Capture the cell that displays the provided text and extract its [x, y] central coordinate. 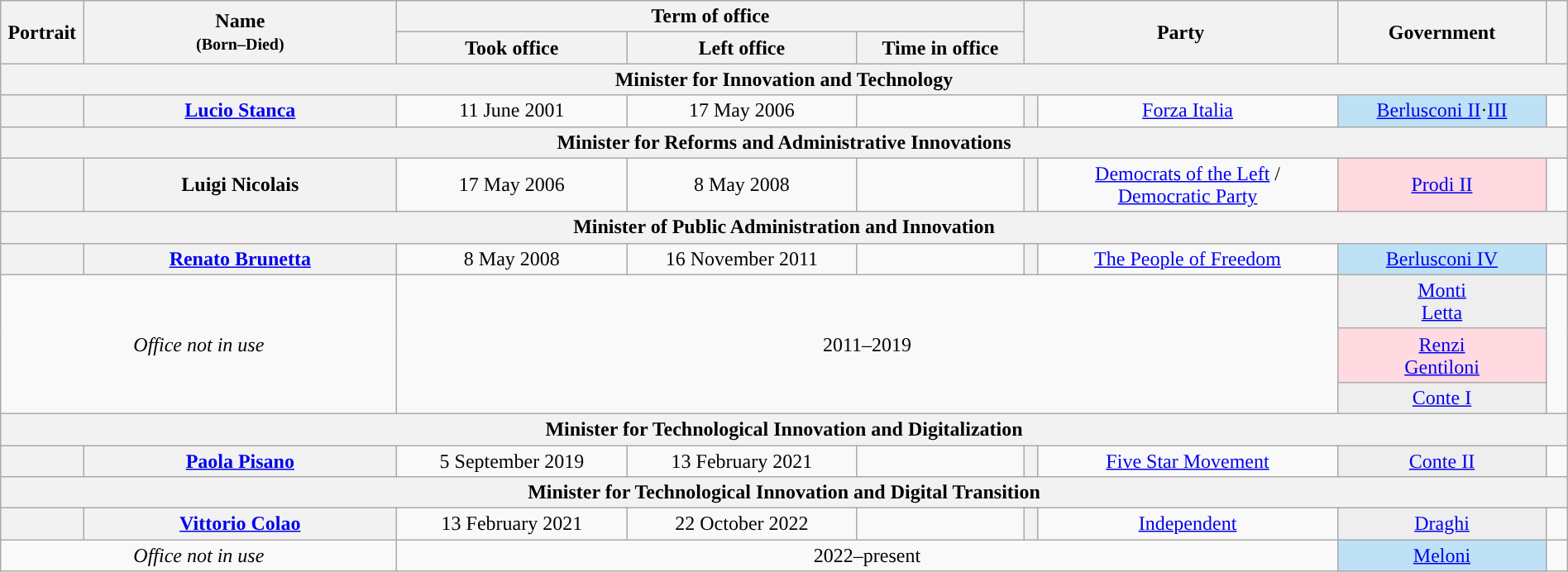
Paola Pisano [240, 460]
Prodi II [1442, 185]
Conte I [1442, 398]
2011–2019 [867, 344]
Minister of Public Administration and Innovation [784, 227]
Party [1181, 32]
Government [1442, 32]
Renato Brunetta [240, 259]
5 September 2019 [512, 460]
Forza Italia [1188, 111]
Berlusconi IV [1442, 259]
MontiLetta [1442, 301]
Five Star Movement [1188, 460]
Lucio Stanca [240, 111]
Independent [1188, 524]
Luigi Nicolais [240, 185]
22 October 2022 [742, 524]
Minister for Reforms and Administrative Innovations [784, 142]
Conte II [1442, 460]
Name(Born–Died) [240, 32]
Time in office [940, 48]
Portrait [42, 32]
RenziGentiloni [1442, 355]
2022–present [867, 555]
Berlusconi II·III [1442, 111]
Took office [512, 48]
Meloni [1442, 555]
Minister for Innovation and Technology [784, 79]
11 June 2001 [512, 111]
Minister for Technological Innovation and Digital Transition [784, 493]
Term of office [710, 17]
Left office [742, 48]
Minister for Technological Innovation and Digitalization [784, 429]
Democrats of the Left /Democratic Party [1188, 185]
16 November 2011 [742, 259]
Vittorio Colao [240, 524]
Draghi [1442, 524]
The People of Freedom [1188, 259]
